Determine the [x, y] coordinate at the center of the cell enclosing the given text.  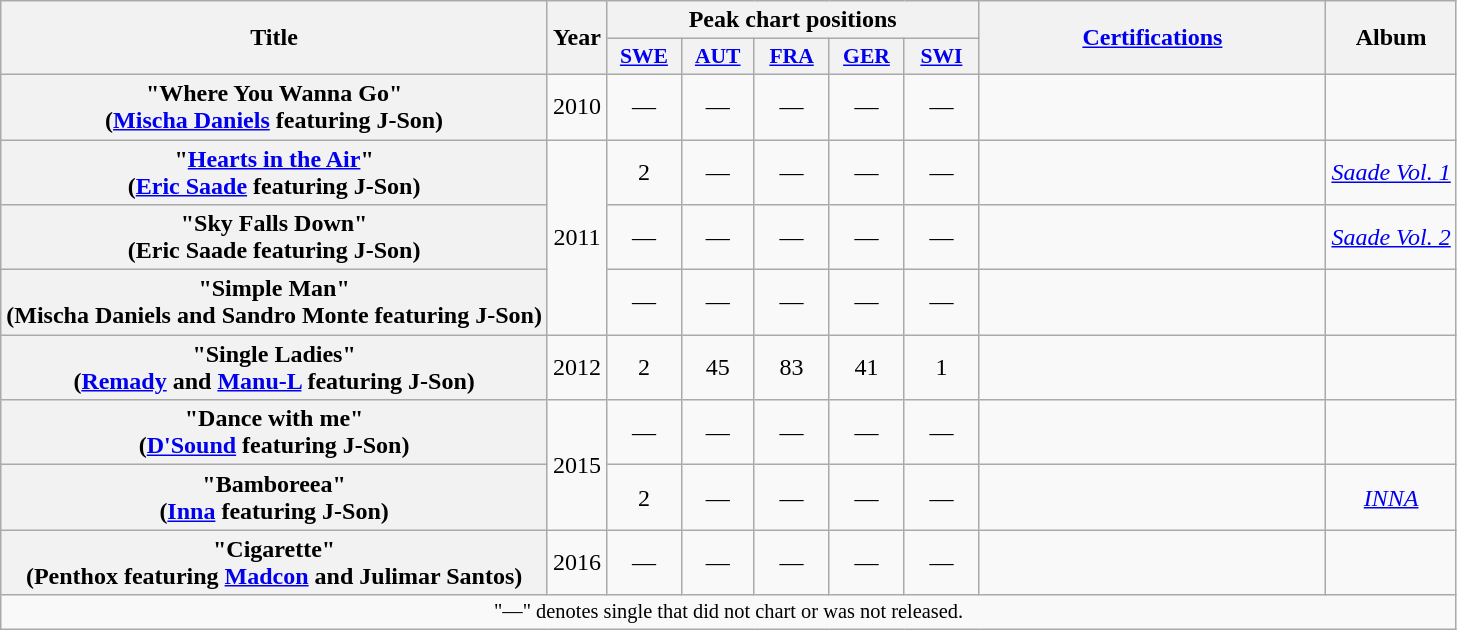
Certifications [1152, 38]
2010 [576, 106]
FRA [792, 57]
2015 [576, 465]
"Simple Man"(Mischa Daniels and Sandro Monte featuring J-Son) [274, 302]
1 [942, 368]
SWE [644, 57]
41 [866, 368]
83 [792, 368]
Year [576, 38]
Peak chart positions [792, 20]
Saade Vol. 2 [1391, 238]
"Hearts in the Air"(Eric Saade featuring J-Son) [274, 172]
INNA [1391, 498]
Saade Vol. 1 [1391, 172]
Album [1391, 38]
2016 [576, 562]
"Cigarette"(Penthox featuring Madcon and Julimar Santos) [274, 562]
"—" denotes single that did not chart or was not released. [729, 612]
"Sky Falls Down"(Eric Saade featuring J-Son) [274, 238]
45 [718, 368]
"Bamboreea"(Inna featuring J-Son) [274, 498]
"Dance with me"(D'Sound featuring J-Son) [274, 432]
"Where You Wanna Go"(Mischa Daniels featuring J-Son) [274, 106]
GER [866, 57]
SWI [942, 57]
2012 [576, 368]
AUT [718, 57]
2011 [576, 238]
Title [274, 38]
"Single Ladies"(Remady and Manu-L featuring J-Son) [274, 368]
